Detect which cell encompasses the target text, then output its (x, y) center coordinate. 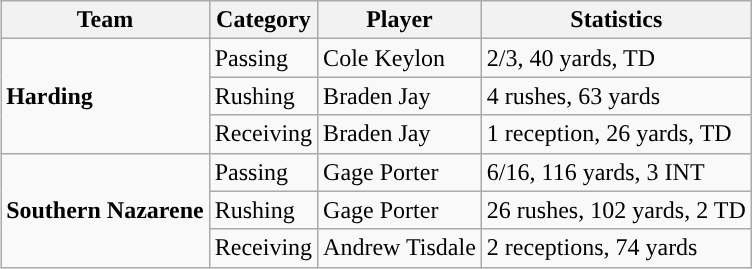
Player (400, 20)
Andrew Tisdale (400, 248)
6/16, 116 yards, 3 INT (616, 172)
Harding (106, 96)
Category (263, 20)
Cole Keylon (400, 58)
Southern Nazarene (106, 210)
4 rushes, 63 yards (616, 96)
1 reception, 26 yards, TD (616, 134)
2/3, 40 yards, TD (616, 58)
26 rushes, 102 yards, 2 TD (616, 210)
Team (106, 20)
2 receptions, 74 yards (616, 248)
Statistics (616, 20)
